Output the (X, Y) coordinate of the center of the cell containing the given text.  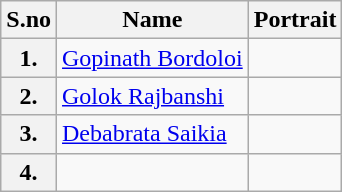
Portrait (295, 20)
Golok Rajbanshi (153, 96)
Debabrata Saikia (153, 134)
3. (29, 134)
2. (29, 96)
S.no (29, 20)
4. (29, 172)
1. (29, 58)
Gopinath Bordoloi (153, 58)
Name (153, 20)
